Extract the [x, y] coordinate from the center of the cell holding the provided text.  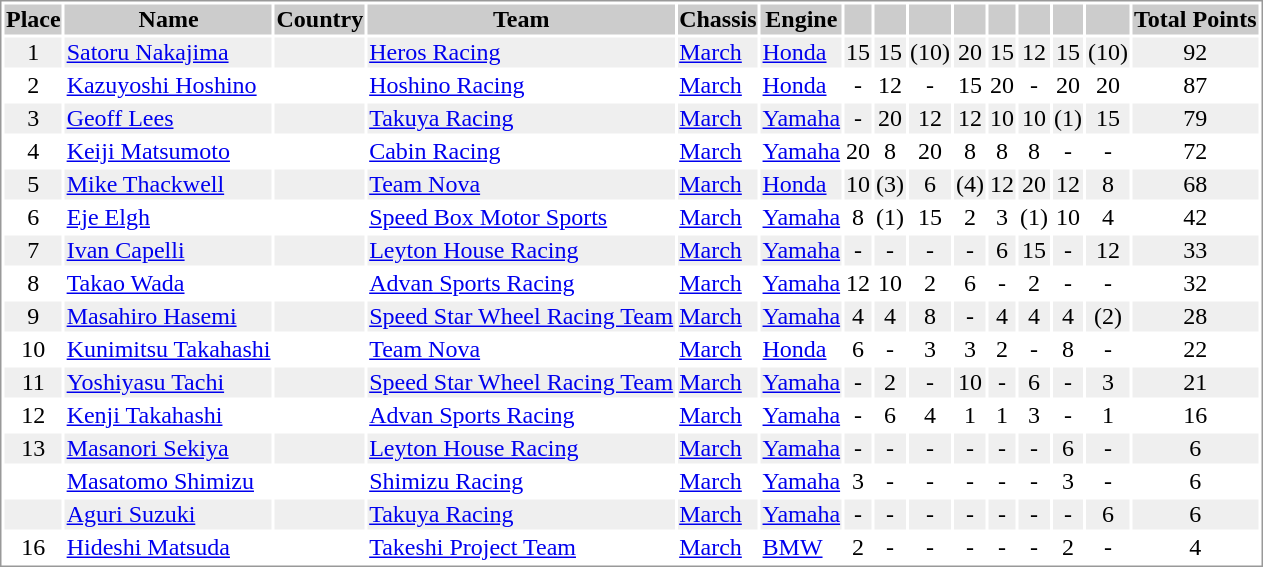
Masahiro Hasemi [168, 317]
Eje Elgh [168, 217]
Engine [802, 19]
Kunimitsu Takahashi [168, 349]
68 [1194, 185]
Kenji Takahashi [168, 415]
7 [33, 251]
Takeshi Project Team [522, 547]
92 [1194, 53]
21 [1194, 383]
13 [33, 449]
87 [1194, 85]
BMW [802, 547]
33 [1194, 251]
(3) [890, 185]
Hideshi Matsuda [168, 547]
(4) [970, 185]
Country [320, 19]
Kazuyoshi Hoshino [168, 85]
Total Points [1194, 19]
Place [33, 19]
Takao Wada [168, 283]
Keiji Matsumoto [168, 151]
11 [33, 383]
Shimizu Racing [522, 481]
Yoshiyasu Tachi [168, 383]
(2) [1108, 317]
Aguri Suzuki [168, 515]
Cabin Racing [522, 151]
Name [168, 19]
5 [33, 185]
Hoshino Racing [522, 85]
Speed Box Motor Sports [522, 217]
32 [1194, 283]
9 [33, 317]
79 [1194, 119]
28 [1194, 317]
Ivan Capelli [168, 251]
42 [1194, 217]
Geoff Lees [168, 119]
Chassis [718, 19]
22 [1194, 349]
Satoru Nakajima [168, 53]
Masanori Sekiya [168, 449]
Heros Racing [522, 53]
72 [1194, 151]
Team [522, 19]
Mike Thackwell [168, 185]
Masatomo Shimizu [168, 481]
